Return (X, Y) of the center of cell containing provided text 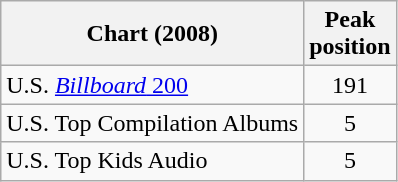
U.S. Billboard 200 (152, 85)
Chart (2008) (152, 34)
191 (350, 85)
U.S. Top Kids Audio (152, 161)
Peakposition (350, 34)
U.S. Top Compilation Albums (152, 123)
